Search for the cell housing the specified text and yield its [x, y] center coordinate. 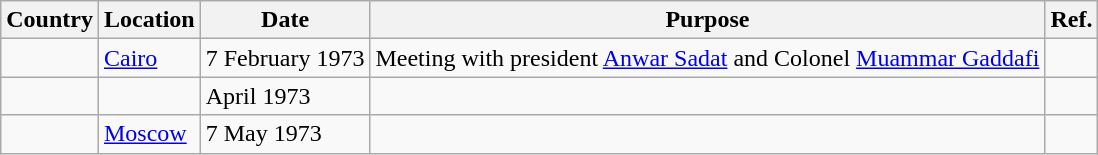
Ref. [1072, 20]
7 May 1973 [285, 134]
Meeting with president Anwar Sadat and Colonel Muammar Gaddafi [708, 58]
Purpose [708, 20]
7 February 1973 [285, 58]
Date [285, 20]
Cairo [149, 58]
Country [50, 20]
Moscow [149, 134]
Location [149, 20]
April 1973 [285, 96]
